Identify which cell holds the provided text, then report its [X, Y] central coordinate. 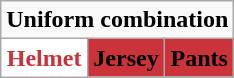
Uniform combination [118, 20]
Jersey [126, 58]
Pants [200, 58]
Helmet [44, 58]
